From the cell containing the given text, extract its center point as [X, Y] coordinate. 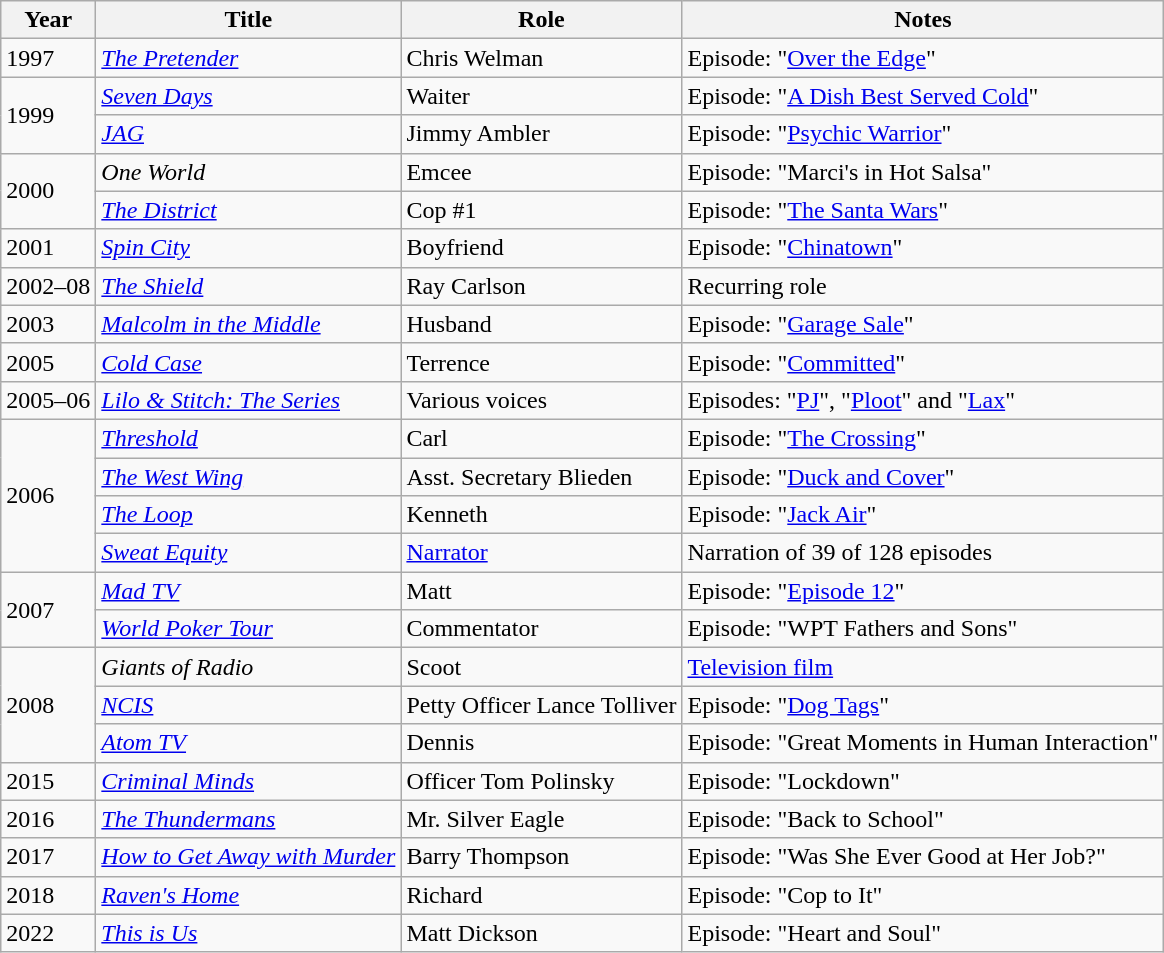
2003 [48, 324]
Cold Case [248, 362]
Criminal Minds [248, 781]
Scoot [542, 667]
World Poker Tour [248, 629]
Threshold [248, 438]
Various voices [542, 400]
Episodes: "PJ", "Ploot" and "Lax" [923, 400]
The Pretender [248, 58]
Year [48, 20]
Recurring role [923, 286]
Episode: "Psychic Warrior" [923, 134]
The District [248, 210]
Episode: "Chinatown" [923, 248]
Chris Welman [542, 58]
Waiter [542, 96]
2007 [48, 610]
Barry Thompson [542, 857]
Raven's Home [248, 895]
One World [248, 172]
2001 [48, 248]
2006 [48, 495]
2005–06 [48, 400]
Commentator [542, 629]
1997 [48, 58]
The West Wing [248, 477]
NCIS [248, 705]
Role [542, 20]
Episode: "Duck and Cover" [923, 477]
2016 [48, 819]
Mad TV [248, 591]
2015 [48, 781]
2022 [48, 933]
1999 [48, 115]
Husband [542, 324]
Notes [923, 20]
The Loop [248, 515]
Kenneth [542, 515]
Title [248, 20]
Malcolm in the Middle [248, 324]
Spin City [248, 248]
Narrator [542, 553]
Episode: "The Santa Wars" [923, 210]
Jimmy Ambler [542, 134]
Ray Carlson [542, 286]
Lilo & Stitch: The Series [248, 400]
Seven Days [248, 96]
Officer Tom Polinsky [542, 781]
Terrence [542, 362]
Episode: "Committed" [923, 362]
Matt [542, 591]
The Thundermans [248, 819]
2008 [48, 705]
Boyfriend [542, 248]
2018 [48, 895]
Episode: "Jack Air" [923, 515]
Carl [542, 438]
Dennis [542, 743]
Mr. Silver Eagle [542, 819]
Episode: "Marci's in Hot Salsa" [923, 172]
Episode: "Episode 12" [923, 591]
Episode: "Great Moments in Human Interaction" [923, 743]
Narration of 39 of 128 episodes [923, 553]
Atom TV [248, 743]
Episode: "Garage Sale" [923, 324]
Episode: "Dog Tags" [923, 705]
Episode: "Was She Ever Good at Her Job?" [923, 857]
Petty Officer Lance Tolliver [542, 705]
Episode: "Heart and Soul" [923, 933]
This is Us [248, 933]
Episode: "WPT Fathers and Sons" [923, 629]
Television film [923, 667]
2005 [48, 362]
Episode: "The Crossing" [923, 438]
Asst. Secretary Blieden [542, 477]
Episode: "Over the Edge" [923, 58]
JAG [248, 134]
Episode: "A Dish Best Served Cold" [923, 96]
Episode: "Cop to It" [923, 895]
Emcee [542, 172]
Matt Dickson [542, 933]
Sweat Equity [248, 553]
2017 [48, 857]
The Shield [248, 286]
2000 [48, 191]
Episode: "Back to School" [923, 819]
Cop #1 [542, 210]
How to Get Away with Murder [248, 857]
Richard [542, 895]
Giants of Radio [248, 667]
Episode: "Lockdown" [923, 781]
2002–08 [48, 286]
